From the cell containing the given text, extract its center point as (X, Y) coordinate. 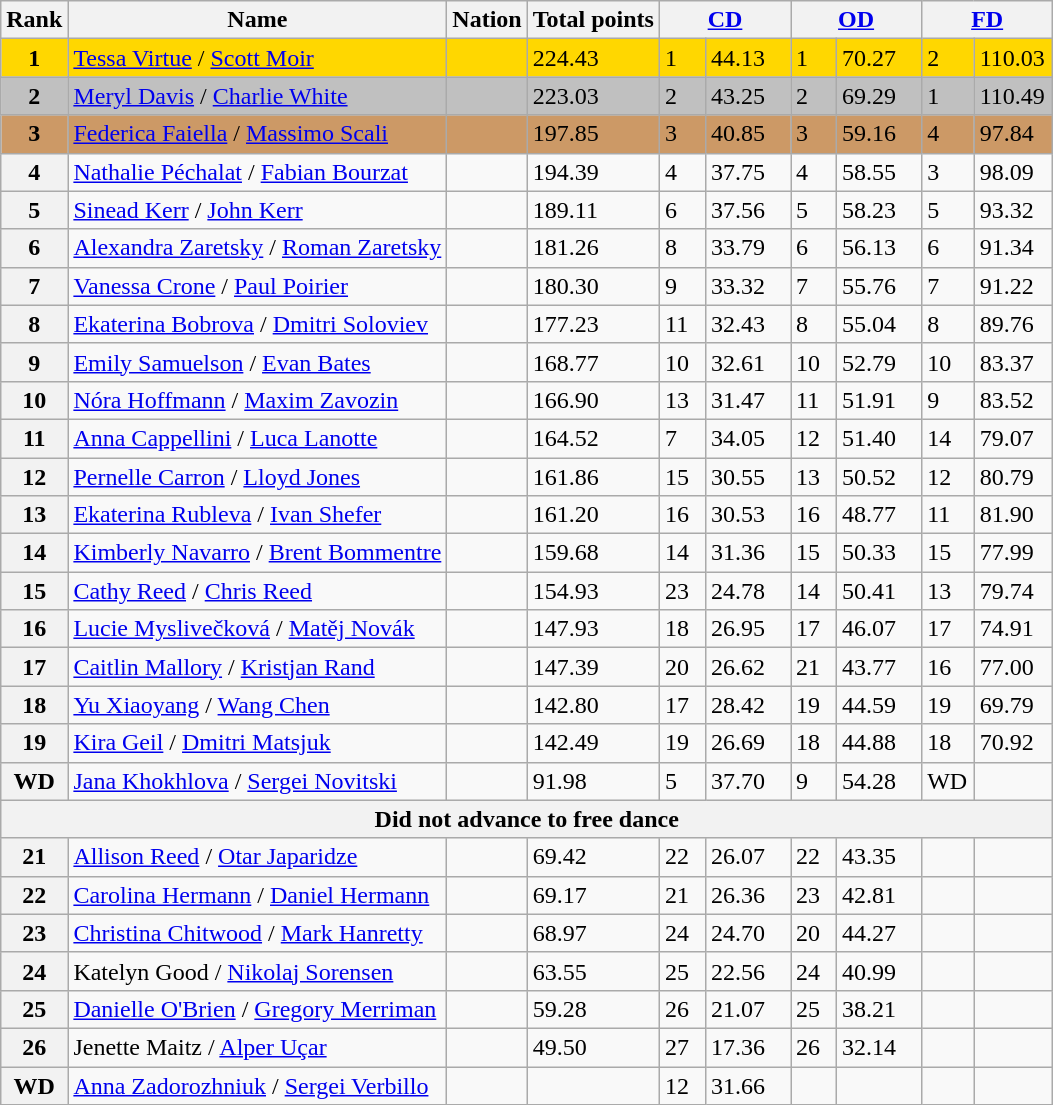
166.90 (593, 400)
69.17 (593, 895)
31.36 (748, 553)
Ekaterina Rubleva / Ivan Shefer (258, 515)
26.95 (748, 629)
46.07 (878, 629)
32.43 (748, 324)
37.70 (748, 781)
194.39 (593, 172)
Nathalie Péchalat / Fabian Bourzat (258, 172)
93.32 (1013, 210)
Total points (593, 20)
147.39 (593, 667)
Name (258, 20)
Pernelle Carron / Lloyd Jones (258, 477)
77.99 (1013, 553)
70.92 (1013, 743)
26.36 (748, 895)
26.62 (748, 667)
52.79 (878, 362)
Danielle O'Brien / Gregory Merriman (258, 1009)
74.91 (1013, 629)
Lucie Myslivečková / Matěj Novák (258, 629)
44.13 (748, 58)
Nation (487, 20)
Meryl Davis / Charlie White (258, 96)
181.26 (593, 248)
Vanessa Crone / Paul Poirier (258, 286)
98.09 (1013, 172)
Rank (34, 20)
83.52 (1013, 400)
50.52 (878, 477)
48.77 (878, 515)
FD (988, 20)
Cathy Reed / Chris Reed (258, 591)
Tessa Virtue / Scott Moir (258, 58)
58.55 (878, 172)
164.52 (593, 438)
21.07 (748, 1009)
28.42 (748, 705)
38.21 (878, 1009)
83.37 (1013, 362)
Anna Cappellini / Luca Lanotte (258, 438)
43.35 (878, 857)
142.80 (593, 705)
Federica Faiella / Massimo Scali (258, 134)
43.25 (748, 96)
44.59 (878, 705)
26.69 (748, 743)
58.23 (878, 210)
Did not advance to free dance (527, 819)
37.75 (748, 172)
54.28 (878, 781)
79.07 (1013, 438)
Yu Xiaoyang / Wang Chen (258, 705)
159.68 (593, 553)
154.93 (593, 591)
22.56 (748, 971)
77.00 (1013, 667)
Sinead Kerr / John Kerr (258, 210)
81.90 (1013, 515)
69.29 (878, 96)
59.28 (593, 1009)
70.27 (878, 58)
Jana Khokhlova / Sergei Novitski (258, 781)
147.93 (593, 629)
168.77 (593, 362)
180.30 (593, 286)
32.61 (748, 362)
Kimberly Navarro / Brent Bommentre (258, 553)
110.49 (1013, 96)
24.70 (748, 933)
40.85 (748, 134)
33.79 (748, 248)
26.07 (748, 857)
197.85 (593, 134)
51.91 (878, 400)
80.79 (1013, 477)
91.34 (1013, 248)
Kira Geil / Dmitri Matsjuk (258, 743)
69.42 (593, 857)
51.40 (878, 438)
32.14 (878, 1047)
50.33 (878, 553)
68.97 (593, 933)
34.05 (748, 438)
Jenette Maitz / Alper Uçar (258, 1047)
91.98 (593, 781)
31.47 (748, 400)
24.78 (748, 591)
CD (724, 20)
44.27 (878, 933)
17.36 (748, 1047)
42.81 (878, 895)
44.88 (878, 743)
43.77 (878, 667)
55.76 (878, 286)
27 (682, 1047)
189.11 (593, 210)
224.43 (593, 58)
59.16 (878, 134)
Ekaterina Bobrova / Dmitri Soloviev (258, 324)
79.74 (1013, 591)
Carolina Hermann / Daniel Hermann (258, 895)
161.86 (593, 477)
Emily Samuelson / Evan Bates (258, 362)
37.56 (748, 210)
223.03 (593, 96)
110.03 (1013, 58)
Christina Chitwood / Mark Hanretty (258, 933)
177.23 (593, 324)
97.84 (1013, 134)
40.99 (878, 971)
Nóra Hoffmann / Maxim Zavozin (258, 400)
30.53 (748, 515)
31.66 (748, 1085)
49.50 (593, 1047)
69.79 (1013, 705)
55.04 (878, 324)
33.32 (748, 286)
161.20 (593, 515)
50.41 (878, 591)
63.55 (593, 971)
56.13 (878, 248)
Alexandra Zaretsky / Roman Zaretsky (258, 248)
89.76 (1013, 324)
Allison Reed / Otar Japaridze (258, 857)
30.55 (748, 477)
Katelyn Good / Nikolaj Sorensen (258, 971)
91.22 (1013, 286)
OD (856, 20)
142.49 (593, 743)
Anna Zadorozhniuk / Sergei Verbillo (258, 1085)
Caitlin Mallory / Kristjan Rand (258, 667)
